Capture the cell that displays the provided text and extract its [X, Y] central coordinate. 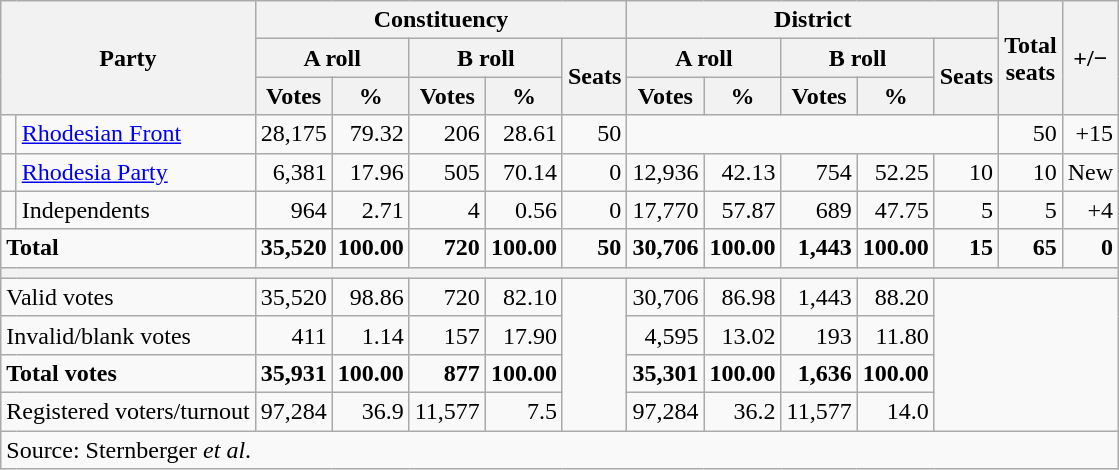
6,381 [294, 172]
Registered voters/turnout [128, 411]
157 [447, 335]
88.20 [896, 297]
1.14 [370, 335]
2.71 [370, 210]
Invalid/blank votes [128, 335]
Source: Sternberger et al. [560, 449]
Constituency [441, 20]
689 [819, 210]
17.90 [524, 335]
Rhodesian Front [136, 134]
Rhodesia Party [136, 172]
47.75 [896, 210]
0.56 [524, 210]
+4 [1090, 210]
411 [294, 335]
79.32 [370, 134]
+/− [1090, 58]
Total votes [128, 373]
14.0 [896, 411]
4,595 [666, 335]
Total [128, 248]
206 [447, 134]
11.80 [896, 335]
65 [1031, 248]
7.5 [524, 411]
964 [294, 210]
505 [447, 172]
42.13 [742, 172]
36.9 [370, 411]
12,936 [666, 172]
86.98 [742, 297]
754 [819, 172]
15 [966, 248]
57.87 [742, 210]
Totalseats [1031, 58]
28.61 [524, 134]
98.86 [370, 297]
17,770 [666, 210]
17.96 [370, 172]
35,301 [666, 373]
13.02 [742, 335]
70.14 [524, 172]
28,175 [294, 134]
Independents [136, 210]
1,636 [819, 373]
New [1090, 172]
District [813, 20]
82.10 [524, 297]
193 [819, 335]
36.2 [742, 411]
+15 [1090, 134]
4 [447, 210]
35,931 [294, 373]
52.25 [896, 172]
Party [128, 58]
Valid votes [128, 297]
877 [447, 373]
